Detect which cell encompasses the target text, then output its [X, Y] center coordinate. 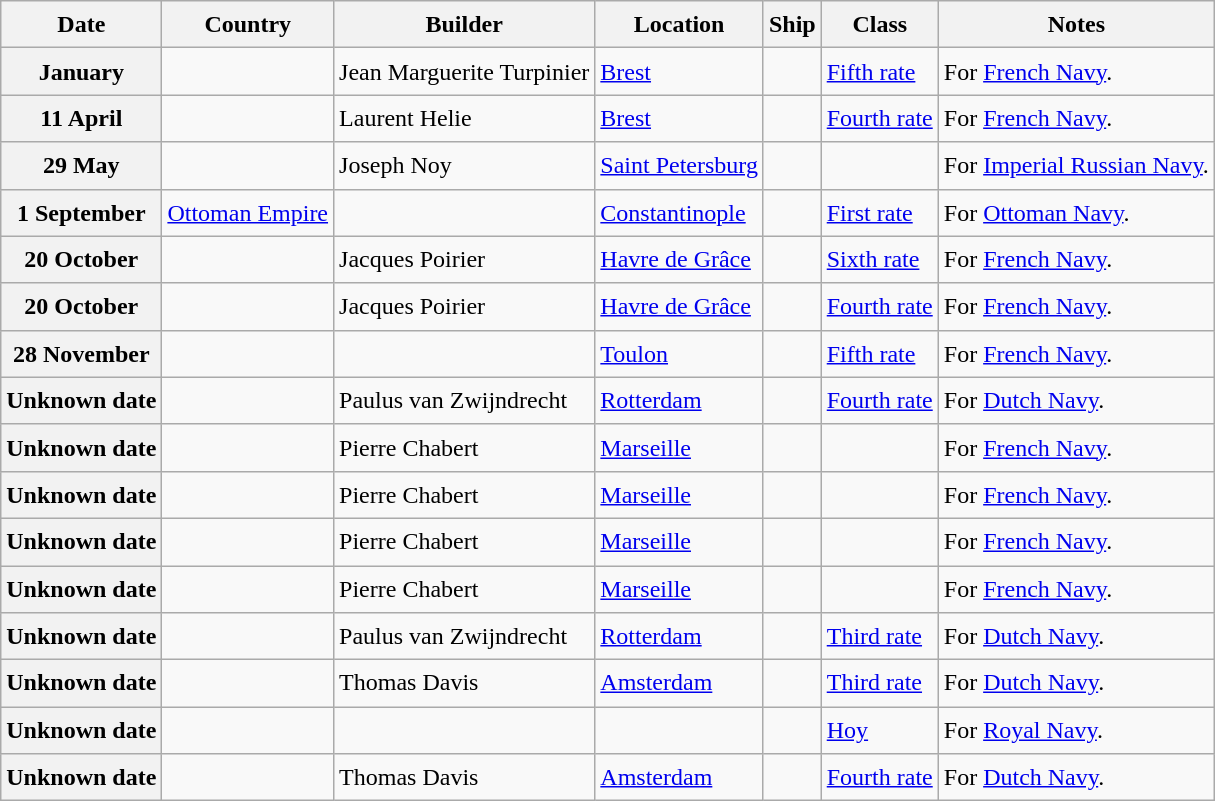
First rate [880, 212]
For Imperial Russian Navy. [1076, 166]
Class [880, 24]
Ottoman Empire [248, 212]
Constantinople [680, 212]
Ship [792, 24]
11 April [82, 118]
29 May [82, 166]
Toulon [680, 354]
Joseph Noy [464, 166]
Hoy [880, 730]
Country [248, 24]
For Ottoman Navy. [1076, 212]
1 September [82, 212]
Jean Marguerite Turpinier [464, 72]
January [82, 72]
Location [680, 24]
For Royal Navy. [1076, 730]
Laurent Helie [464, 118]
28 November [82, 354]
Sixth rate [880, 260]
Date [82, 24]
Saint Petersburg [680, 166]
Notes [1076, 24]
Builder [464, 24]
